Provide the [x, y] coordinate of the cell's center where the given text is located.  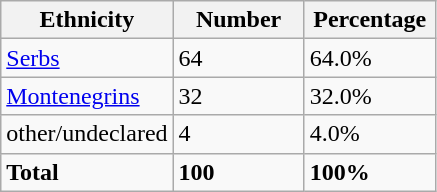
Montenegrins [87, 96]
4.0% [370, 134]
Total [87, 172]
4 [238, 134]
32 [238, 96]
Serbs [87, 58]
32.0% [370, 96]
100 [238, 172]
64 [238, 58]
64.0% [370, 58]
100% [370, 172]
other/undeclared [87, 134]
Number [238, 20]
Ethnicity [87, 20]
Percentage [370, 20]
